Determine the (x, y) coordinate at the center of the cell enclosing the given text.  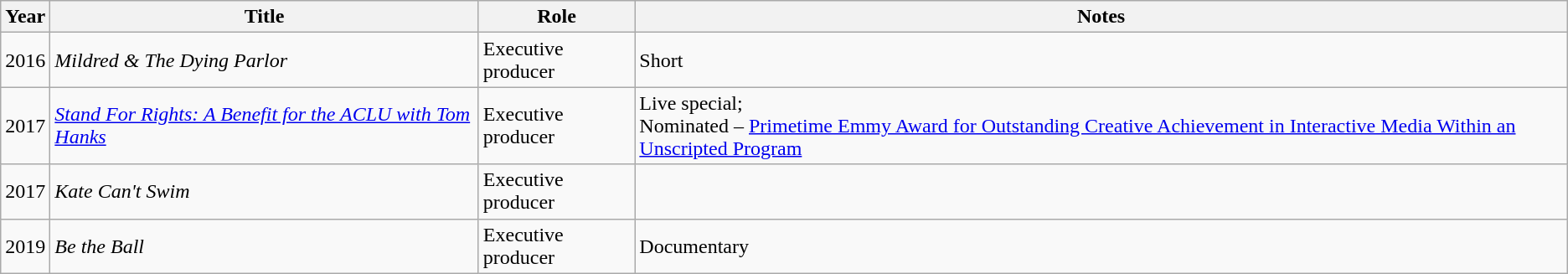
Live special;Nominated – Primetime Emmy Award for Outstanding Creative Achievement in Interactive Media Within an Unscripted Program (1101, 126)
Year (25, 17)
Be the Ball (265, 246)
Stand For Rights: A Benefit for the ACLU with Tom Hanks (265, 126)
2019 (25, 246)
Title (265, 17)
Short (1101, 60)
Role (556, 17)
Mildred & The Dying Parlor (265, 60)
Documentary (1101, 246)
Notes (1101, 17)
2016 (25, 60)
Kate Can't Swim (265, 191)
